Return (x, y) of the center of cell containing provided text 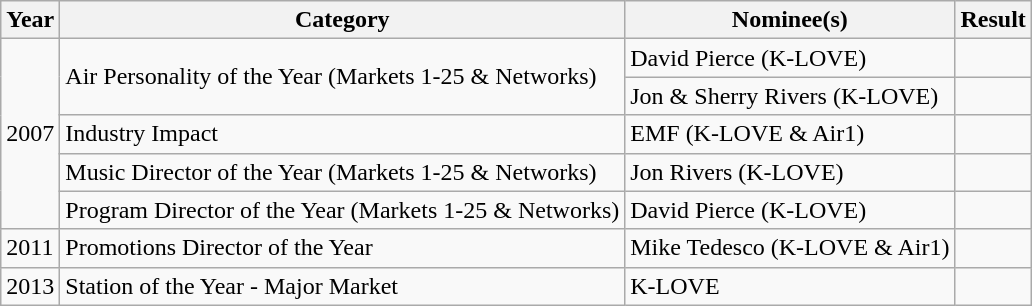
Industry Impact (342, 134)
Jon Rivers (K-LOVE) (790, 172)
Air Personality of the Year (Markets 1-25 & Networks) (342, 77)
Year (30, 20)
Music Director of the Year (Markets 1-25 & Networks) (342, 172)
2011 (30, 248)
2013 (30, 286)
EMF (K-LOVE & Air1) (790, 134)
Category (342, 20)
Station of the Year - Major Market (342, 286)
Result (993, 20)
K-LOVE (790, 286)
Program Director of the Year (Markets 1-25 & Networks) (342, 210)
Jon & Sherry Rivers (K-LOVE) (790, 96)
Mike Tedesco (K-LOVE & Air1) (790, 248)
Nominee(s) (790, 20)
2007 (30, 134)
Promotions Director of the Year (342, 248)
